Provide the [x, y] coordinate of the cell's center where the given text is located.  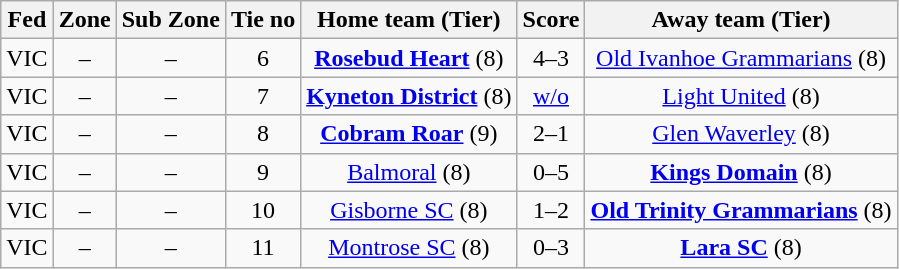
8 [262, 134]
9 [262, 172]
Tie no [262, 20]
Light United (8) [741, 96]
Score [551, 20]
11 [262, 248]
0–3 [551, 248]
4–3 [551, 58]
Old Trinity Grammarians (8) [741, 210]
Montrose SC (8) [409, 248]
Sub Zone [170, 20]
Cobram Roar (9) [409, 134]
Rosebud Heart (8) [409, 58]
0–5 [551, 172]
w/o [551, 96]
Home team (Tier) [409, 20]
Glen Waverley (8) [741, 134]
Balmoral (8) [409, 172]
7 [262, 96]
2–1 [551, 134]
Away team (Tier) [741, 20]
Gisborne SC (8) [409, 210]
10 [262, 210]
Kyneton District (8) [409, 96]
6 [262, 58]
1–2 [551, 210]
Old Ivanhoe Grammarians (8) [741, 58]
Fed [27, 20]
Zone [84, 20]
Kings Domain (8) [741, 172]
Lara SC (8) [741, 248]
